Detect which cell encompasses the target text, then output its (x, y) center coordinate. 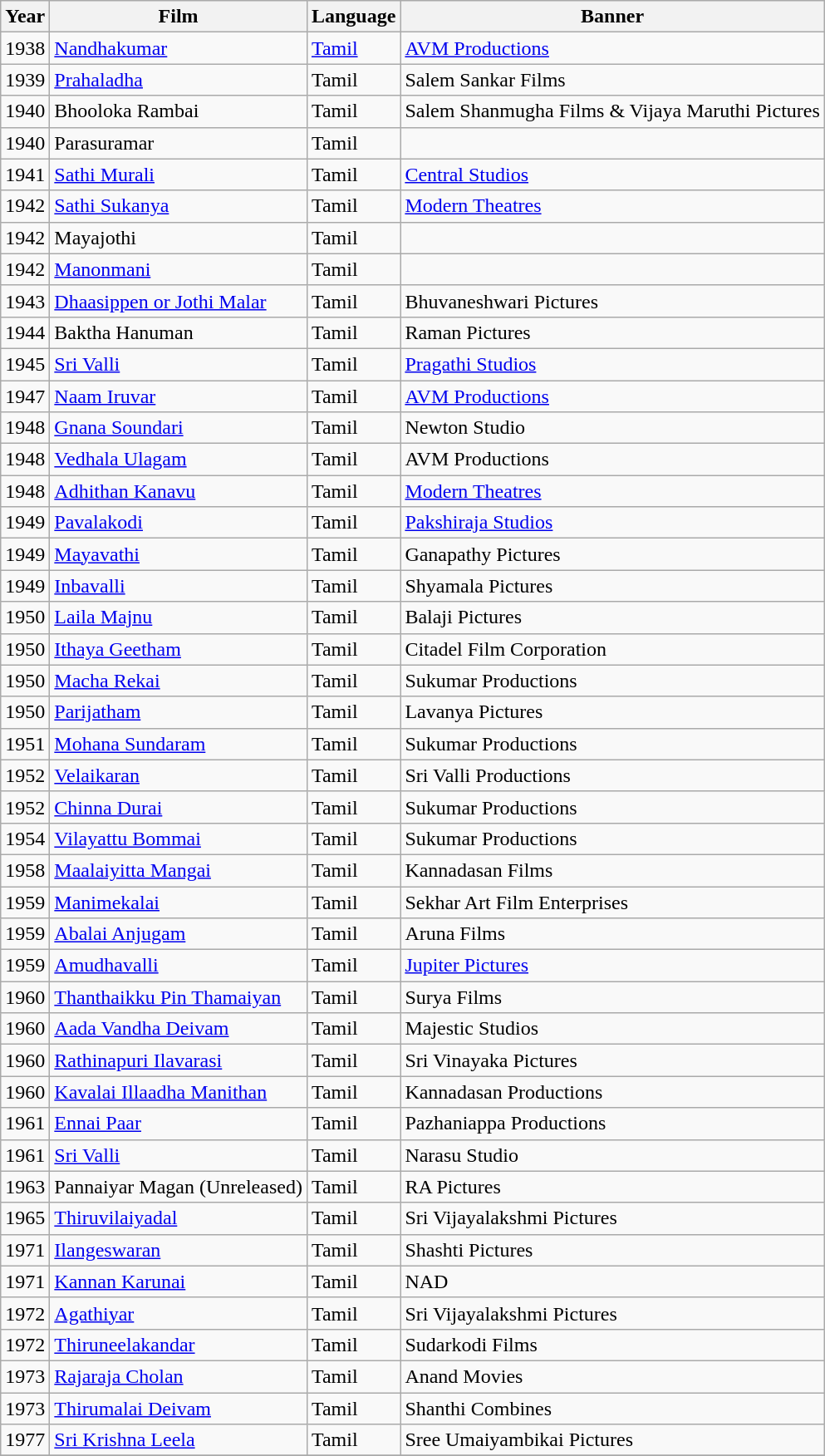
Lavanya Pictures (612, 712)
Mayavathi (179, 554)
Shashti Pictures (612, 1250)
Sathi Sukanya (179, 206)
Sri Vinayaka Pictures (612, 1060)
NAD (612, 1281)
Anand Movies (612, 1376)
Raman Pictures (612, 332)
Sree Umaiyambikai Pictures (612, 1440)
Inbavalli (179, 586)
Pavalakodi (179, 523)
Macha Rekai (179, 681)
Sekhar Art Film Enterprises (612, 902)
Ithaya Geetham (179, 649)
Pazhaniappa Productions (612, 1124)
1947 (25, 396)
1954 (25, 839)
Nandhakumar (179, 48)
Kavalai Illaadha Manithan (179, 1092)
Thiruneelakandar (179, 1345)
1938 (25, 48)
RA Pictures (612, 1187)
Ilangeswaran (179, 1250)
Balaji Pictures (612, 617)
Parijatham (179, 712)
1977 (25, 1440)
Newton Studio (612, 428)
Banner (612, 17)
Sri Valli Productions (612, 775)
Surya Films (612, 997)
Manimekalai (179, 902)
Amudhavalli (179, 966)
1958 (25, 870)
Kannadasan Films (612, 870)
Shyamala Pictures (612, 586)
Film (179, 17)
Naam Iruvar (179, 396)
Gnana Soundari (179, 428)
Salem Shanmugha Films & Vijaya Maruthi Pictures (612, 111)
Citadel Film Corporation (612, 649)
Pakshiraja Studios (612, 523)
Rajaraja Cholan (179, 1376)
Ennai Paar (179, 1124)
Pragathi Studios (612, 364)
Chinna Durai (179, 807)
1951 (25, 744)
Bhuvaneshwari Pictures (612, 301)
Mayajothi (179, 238)
Thirumalai Deivam (179, 1409)
Aada Vandha Deivam (179, 1029)
Language (353, 17)
Bhooloka Rambai (179, 111)
Shanthi Combines (612, 1409)
Laila Majnu (179, 617)
1965 (25, 1218)
Central Studios (612, 175)
Rathinapuri Ilavarasi (179, 1060)
Parasuramar (179, 143)
Ganapathy Pictures (612, 554)
Maalaiyitta Mangai (179, 870)
Vilayattu Bommai (179, 839)
Kannan Karunai (179, 1281)
Jupiter Pictures (612, 966)
Abalai Anjugam (179, 934)
Sathi Murali (179, 175)
Pannaiyar Magan (Unreleased) (179, 1187)
Thanthaikku Pin Thamaiyan (179, 997)
Dhaasippen or Jothi Malar (179, 301)
Prahaladha (179, 80)
Salem Sankar Films (612, 80)
1945 (25, 364)
1941 (25, 175)
Agathiyar (179, 1313)
Baktha Hanuman (179, 332)
Mohana Sundaram (179, 744)
Majestic Studios (612, 1029)
1939 (25, 80)
1943 (25, 301)
Adhithan Kanavu (179, 491)
1944 (25, 332)
Narasu Studio (612, 1155)
Year (25, 17)
Sri Krishna Leela (179, 1440)
1963 (25, 1187)
Sudarkodi Films (612, 1345)
Aruna Films (612, 934)
Velaikaran (179, 775)
Vedhala Ulagam (179, 460)
Kannadasan Productions (612, 1092)
Thiruvilaiyadal (179, 1218)
Manonmani (179, 269)
